Search for the cell housing the specified text and yield its [X, Y] center coordinate. 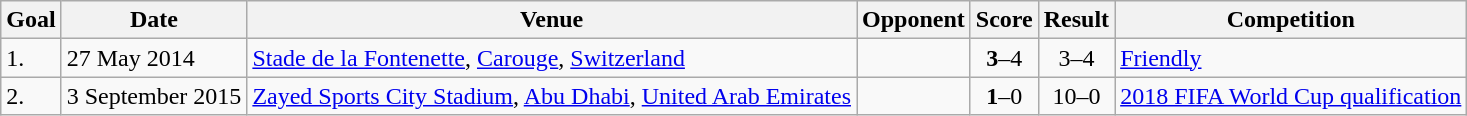
Zayed Sports City Stadium, Abu Dhabi, United Arab Emirates [552, 96]
Competition [1291, 20]
Score [1004, 20]
Result [1076, 20]
2018 FIFA World Cup qualification [1291, 96]
27 May 2014 [154, 58]
1. [31, 58]
Stade de la Fontenette, Carouge, Switzerland [552, 58]
Goal [31, 20]
Friendly [1291, 58]
3 September 2015 [154, 96]
Opponent [914, 20]
10–0 [1076, 96]
Venue [552, 20]
1–0 [1004, 96]
Date [154, 20]
2. [31, 96]
